Extract the [x, y] coordinate from the center of the cell holding the provided text.  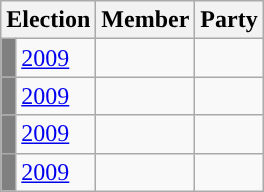
Election [48, 20]
Party [229, 20]
Member [146, 20]
